Pinpoint the cell where the given text exists, returning its (X, Y) midpoint coordinate. 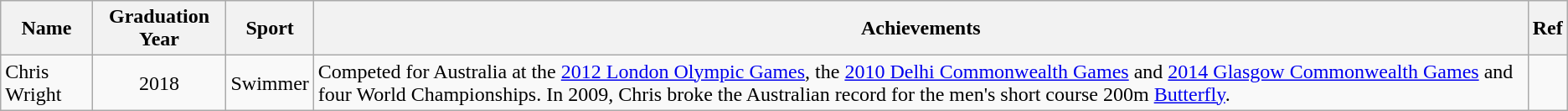
2018 (159, 82)
Achievements (921, 29)
Ref (1548, 29)
Swimmer (270, 82)
Sport (270, 29)
Graduation Year (159, 29)
Name (47, 29)
Chris Wright (47, 82)
